Extract the (x, y) coordinate from the center of the cell holding the provided text.  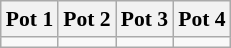
Pot 1 (30, 19)
Pot 4 (202, 19)
Pot 2 (86, 19)
Pot 3 (144, 19)
